Determine the (X, Y) coordinate at the center of the cell enclosing the given text.  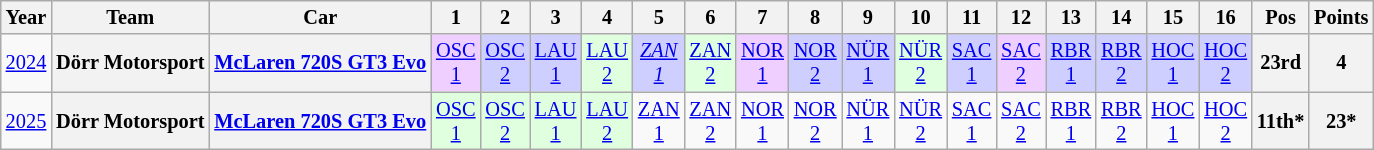
2025 (26, 121)
5 (659, 17)
1 (456, 17)
11th* (1280, 121)
Points (1341, 17)
12 (1020, 17)
23* (1341, 121)
15 (1174, 17)
2024 (26, 63)
Year (26, 17)
16 (1226, 17)
3 (556, 17)
6 (711, 17)
Pos (1280, 17)
9 (868, 17)
10 (920, 17)
Car (320, 17)
Team (130, 17)
11 (972, 17)
7 (762, 17)
2 (504, 17)
13 (1071, 17)
14 (1121, 17)
8 (816, 17)
23rd (1280, 63)
